Find where the given text appears and provide that cell's center as (X, Y) coordinate. 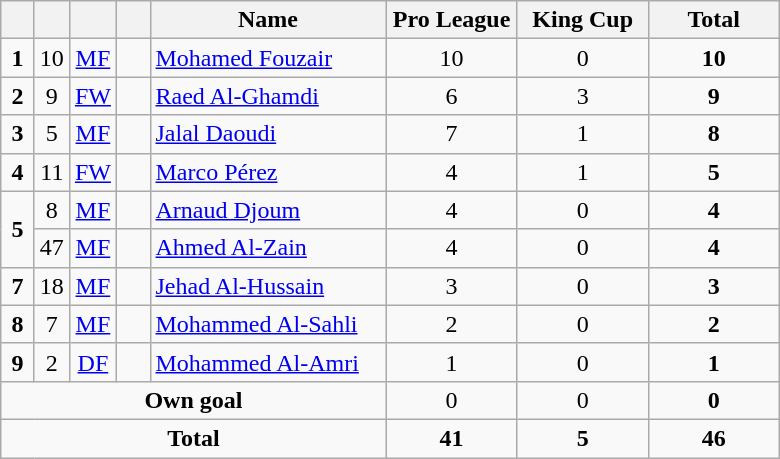
Jalal Daoudi (268, 134)
Raed Al-Ghamdi (268, 96)
Arnaud Djoum (268, 210)
Mohamed Fouzair (268, 58)
41 (452, 438)
Marco Pérez (268, 172)
Mohammed Al-Sahli (268, 324)
Own goal (194, 400)
46 (714, 438)
18 (52, 286)
Pro League (452, 20)
DF (92, 362)
6 (452, 96)
King Cup (582, 20)
Jehad Al-Hussain (268, 286)
47 (52, 248)
Mohammed Al-Amri (268, 362)
11 (52, 172)
Ahmed Al-Zain (268, 248)
Name (268, 20)
